Identify which cell holds the provided text, then report its [X, Y] central coordinate. 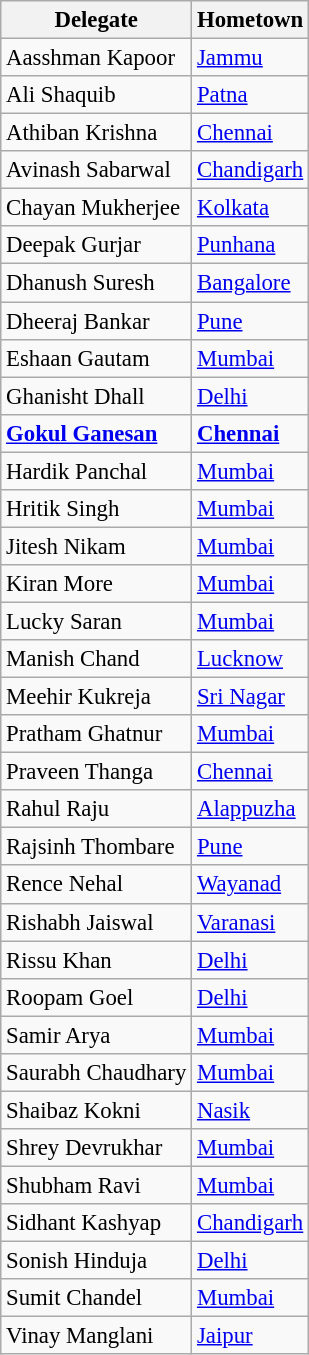
Sidhant Kashyap [96, 1223]
Jaipur [250, 1336]
Jitesh Nikam [96, 546]
Aasshman Kapoor [96, 58]
Ghanisht Dhall [96, 396]
Eshaan Gautam [96, 358]
Patna [250, 95]
Alappuzha [250, 809]
Delegate [96, 20]
Shrey Devrukhar [96, 1148]
Saurabh Chaudhary [96, 1073]
Dhanush Suresh [96, 283]
Kolkata [250, 208]
Rahul Raju [96, 809]
Manish Chand [96, 659]
Rishabh Jaiswal [96, 922]
Avinash Sabarwal [96, 170]
Nasik [250, 1110]
Gokul Ganesan [96, 433]
Ali Shaquib [96, 95]
Punhana [250, 245]
Lucky Saran [96, 621]
Shaibaz Kokni [96, 1110]
Sumit Chandel [96, 1298]
Roopam Goel [96, 997]
Wayanad [250, 885]
Varanasi [250, 922]
Bangalore [250, 283]
Hritik Singh [96, 509]
Praveen Thanga [96, 772]
Kiran More [96, 584]
Meehir Kukreja [96, 697]
Shubham Ravi [96, 1185]
Dheeraj Bankar [96, 321]
Jammu [250, 58]
Chayan Mukherjee [96, 208]
Pratham Ghatnur [96, 734]
Rajsinh Thombare [96, 847]
Hardik Panchal [96, 471]
Rence Nehal [96, 885]
Rissu Khan [96, 960]
Athiban Krishna [96, 133]
Sri Nagar [250, 697]
Samir Arya [96, 1035]
Lucknow [250, 659]
Sonish Hinduja [96, 1261]
Hometown [250, 20]
Deepak Gurjar [96, 245]
Vinay Manglani [96, 1336]
